Provide the (x, y) coordinate of the cell's center where the given text is located.  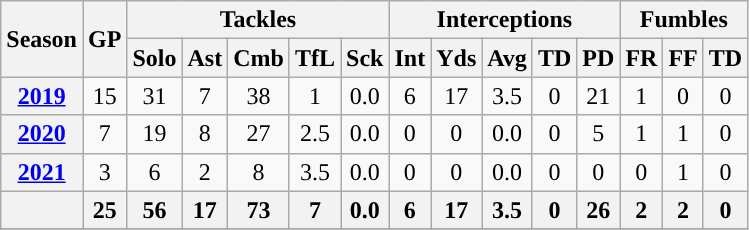
73 (259, 210)
FR (642, 58)
2020 (42, 134)
5 (598, 134)
Sck (364, 58)
2019 (42, 96)
15 (104, 96)
Season (42, 39)
Solo (154, 58)
Fumbles (684, 20)
Ast (205, 58)
FF (683, 58)
27 (259, 134)
Tackles (258, 20)
Interceptions (504, 20)
TfL (314, 58)
21 (598, 96)
3 (104, 172)
GP (104, 39)
Cmb (259, 58)
PD (598, 58)
19 (154, 134)
56 (154, 210)
2.5 (314, 134)
Yds (456, 58)
2021 (42, 172)
Avg (508, 58)
31 (154, 96)
Int (410, 58)
25 (104, 210)
38 (259, 96)
26 (598, 210)
